Output the (X, Y) coordinate of the center of the cell containing the given text.  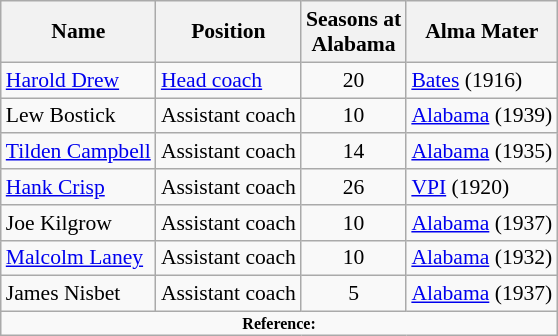
Reference: (280, 324)
Alma Mater (482, 32)
5 (354, 294)
Harold Drew (78, 80)
James Nisbet (78, 294)
Alabama (1939) (482, 116)
Position (228, 32)
Head coach (228, 80)
Hank Crisp (78, 187)
Malcolm Laney (78, 258)
Lew Bostick (78, 116)
Tilden Campbell (78, 152)
Alabama (1935) (482, 152)
14 (354, 152)
Name (78, 32)
VPI (1920) (482, 187)
Seasons atAlabama (354, 32)
Joe Kilgrow (78, 223)
26 (354, 187)
Alabama (1932) (482, 258)
20 (354, 80)
Bates (1916) (482, 80)
